Capture the cell that displays the provided text and extract its (x, y) central coordinate. 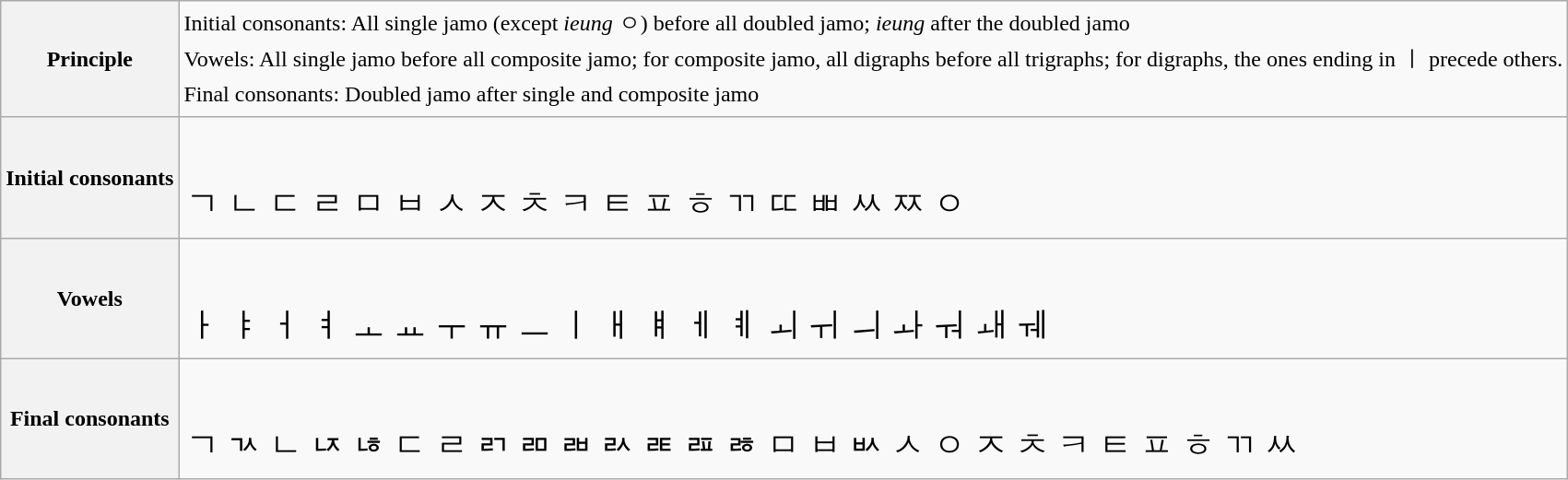
Initial consonants (90, 177)
Final consonants (90, 418)
ㄱ ㄳ ㄴ ㄵ ㄶ ㄷ ㄹ ㄺ ㄻ ㄼ ㄽ ㄾ ㄿ ㅀ ㅁ ㅂ ㅄ ㅅ ㅇ ㅈ ㅊ ㅋ ㅌ ㅍ ㅎ ㄲ ㅆ (874, 418)
ㅏ ㅑ ㅓ ㅕ ㅗ ㅛ ㅜ ㅠ ㅡ ㅣ ㅐ ㅒ ㅔ ㅖ ㅚ ㅟ ㅢ ㅘ ㅝ ㅙ ㅞ (874, 299)
Vowels (90, 299)
ㄱ ㄴ ㄷ ㄹ ㅁ ㅂ ㅅ ㅈ ㅊ ㅋ ㅌ ㅍ ㅎ ㄲ ㄸ ㅃ ㅆ ㅉ ㅇ (874, 177)
Principle (90, 59)
